Determine the (X, Y) coordinate at the center of the cell enclosing the given text.  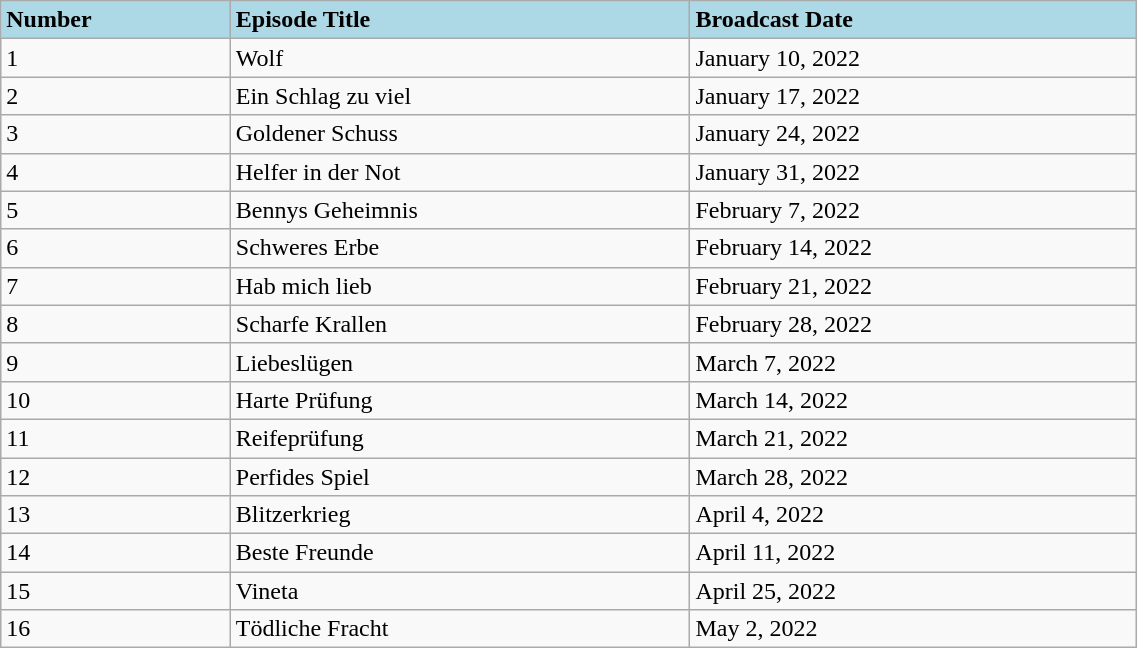
Broadcast Date (914, 20)
6 (116, 248)
Ein Schlag zu viel (460, 96)
Harte Prüfung (460, 400)
1 (116, 58)
15 (116, 591)
Goldener Schuss (460, 134)
April 4, 2022 (914, 515)
Episode Title (460, 20)
16 (116, 629)
Reifeprüfung (460, 438)
February 14, 2022 (914, 248)
9 (116, 362)
January 24, 2022 (914, 134)
7 (116, 286)
Tödliche Fracht (460, 629)
February 7, 2022 (914, 210)
Perfides Spiel (460, 477)
Schweres Erbe (460, 248)
Liebeslügen (460, 362)
Number (116, 20)
Blitzerkrieg (460, 515)
April 11, 2022 (914, 553)
4 (116, 172)
Vineta (460, 591)
3 (116, 134)
Hab mich lieb (460, 286)
Helfer in der Not (460, 172)
March 7, 2022 (914, 362)
January 10, 2022 (914, 58)
January 17, 2022 (914, 96)
10 (116, 400)
5 (116, 210)
Wolf (460, 58)
Bennys Geheimnis (460, 210)
January 31, 2022 (914, 172)
14 (116, 553)
May 2, 2022 (914, 629)
March 14, 2022 (914, 400)
April 25, 2022 (914, 591)
February 28, 2022 (914, 324)
12 (116, 477)
13 (116, 515)
2 (116, 96)
8 (116, 324)
Scharfe Krallen (460, 324)
March 21, 2022 (914, 438)
Beste Freunde (460, 553)
11 (116, 438)
March 28, 2022 (914, 477)
February 21, 2022 (914, 286)
